Detect which cell encompasses the target text, then output its (X, Y) center coordinate. 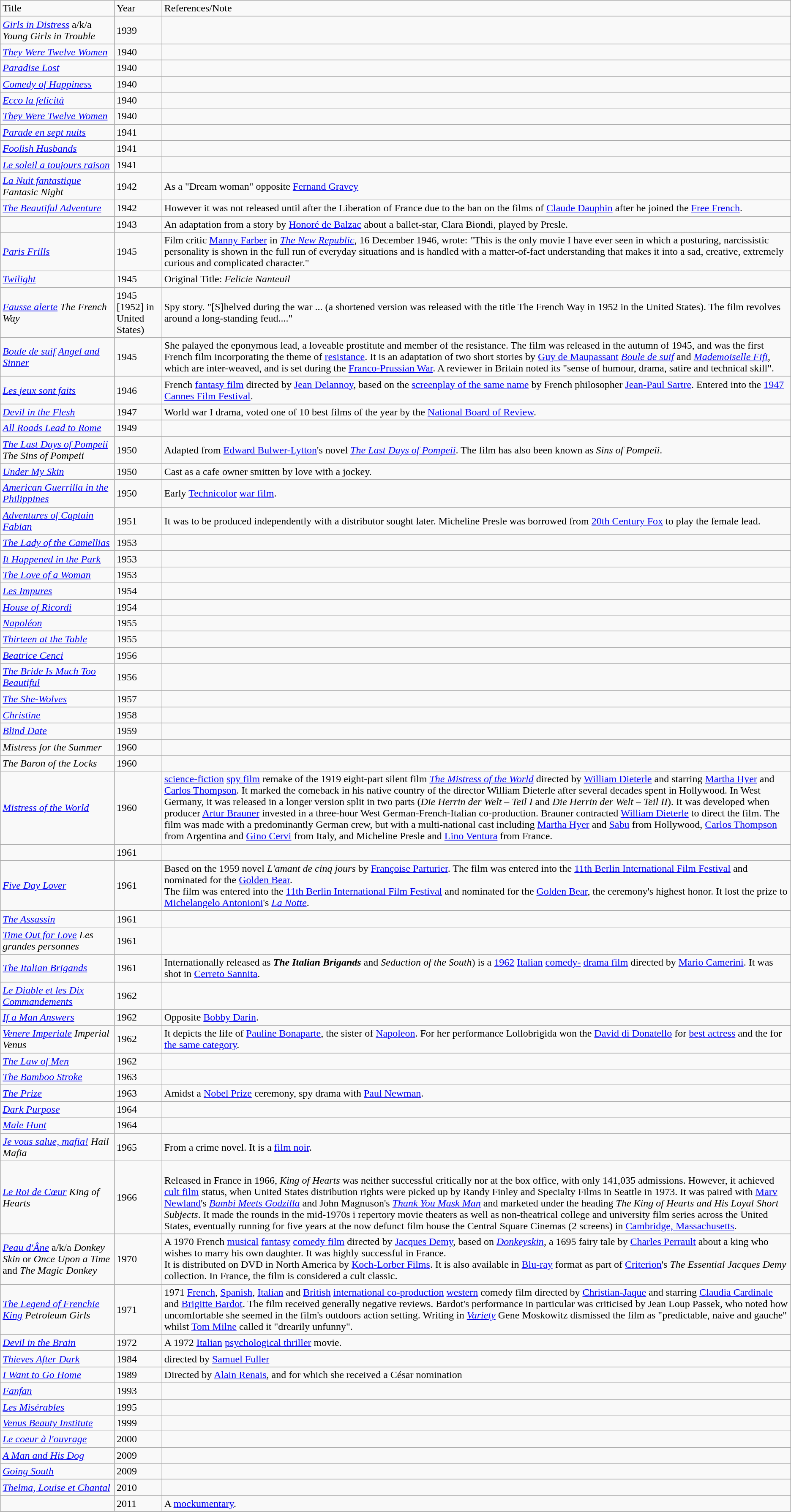
It Happened in the Park (57, 559)
The Love of a Woman (57, 575)
Les Impures (57, 591)
Les Misérables (57, 1407)
Thirteen at the Table (57, 639)
The Prize (57, 1093)
Le Diable et les Dix Commandements (57, 996)
A 1972 Italian psychological thriller movie. (476, 1343)
However it was not released until after the Liberation of France due to the ban on the films of Claude Dauphin after he joined the Free French. (476, 208)
Original Title: Felicie Nanteuil (476, 279)
1945 [1952] in United States) (138, 313)
1951 (138, 521)
1971 (138, 1309)
2000 (138, 1439)
American Guerrilla in the Philippines (57, 494)
1970 (138, 1259)
Twilight (57, 279)
2011 (138, 1504)
Fanfan (57, 1391)
directed by Samuel Fuller (476, 1359)
The Law of Men (57, 1061)
Time Out for Love Les grandes personnes (57, 941)
1959 (138, 731)
Parade en sept nuits (57, 132)
Napoléon (57, 623)
The Bamboo Stroke (57, 1077)
1949 (138, 428)
Early Technicolor war film. (476, 494)
Amidst a Nobel Prize ceremony, spy drama with Paul Newman. (476, 1093)
Paradise Lost (57, 68)
House of Ricordi (57, 607)
1972 (138, 1343)
Mistress of the World (57, 808)
1946 (138, 390)
The Baron of the Locks (57, 763)
1993 (138, 1391)
Venus Beauty Institute (57, 1423)
Venere Imperiale Imperial Venus (57, 1040)
The Assassin (57, 919)
The Italian Brigands (57, 968)
The She-Wolves (57, 699)
Comedy of Happiness (57, 84)
The Lady of the Camellias (57, 543)
The Last Days of Pompeii The Sins of Pompeii (57, 450)
Le soleil a toujours raison (57, 164)
The Beautiful Adventure (57, 208)
A Man and His Dog (57, 1455)
Devil in the Flesh (57, 412)
Je vous salue, mafia! Hail Mafia (57, 1147)
1995 (138, 1407)
Boule de suif Angel and Sinner (57, 357)
A mockumentary. (476, 1504)
Peau d'Âne a/k/a Donkey Skin or Once Upon a Time and The Magic Donkey (57, 1259)
Directed by Alain Renais, and for which she received a César nomination (476, 1375)
I Want to Go Home (57, 1375)
Le Roi de Cœur King of Hearts (57, 1198)
Christine (57, 715)
Girls in Distress a/k/a Young Girls in Trouble (57, 30)
Mistress for the Summer (57, 747)
If a Man Answers (57, 1018)
1939 (138, 30)
References/Note (476, 8)
1965 (138, 1147)
1947 (138, 412)
The Legend of Frenchie King Petroleum Girls (57, 1309)
Dark Purpose (57, 1109)
Five Day Lover (57, 886)
1966 (138, 1198)
Devil in the Brain (57, 1343)
Under My Skin (57, 472)
1989 (138, 1375)
2010 (138, 1487)
From a crime novel. It is a film noir. (476, 1147)
Male Hunt (57, 1125)
La Nuit fantastique Fantasic Night (57, 186)
As a "Dream woman" opposite Fernand Gravey (476, 186)
World war I drama, voted one of 10 best films of the year by the National Board of Review. (476, 412)
Ecco la felicità (57, 100)
1943 (138, 224)
Beatrice Cenci (57, 655)
Adapted from Edward Bulwer-Lytton's novel The Last Days of Pompeii. The film has also been known as Sins of Pompeii. (476, 450)
Paris Frills (57, 252)
Le coeur à l'ouvrage (57, 1439)
Cast as a cafe owner smitten by love with a jockey. (476, 472)
The Bride Is Much Too Beautiful (57, 677)
An adaptation from a story by Honoré de Balzac about a ballet-star, Clara Biondi, played by Presle. (476, 224)
1984 (138, 1359)
Opposite Bobby Darin. (476, 1018)
It was to be produced independently with a distributor sought later. Micheline Presle was borrowed from 20th Century Fox to play the female lead. (476, 521)
Les jeux sont faits (57, 390)
Adventures of Captain Fabian (57, 521)
All Roads Lead to Rome (57, 428)
Going South (57, 1471)
Fausse alerte The French Way (57, 313)
Blind Date (57, 731)
1999 (138, 1423)
1957 (138, 699)
Thieves After Dark (57, 1359)
Title (57, 8)
Foolish Husbands (57, 148)
Thelma, Louise et Chantal (57, 1487)
Year (138, 8)
1958 (138, 715)
